Identify which cell holds the provided text, then report its (X, Y) central coordinate. 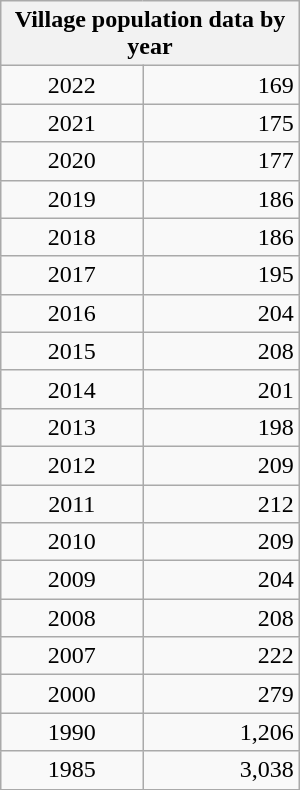
2015 (72, 351)
195 (221, 275)
2022 (72, 85)
2021 (72, 123)
2017 (72, 275)
2016 (72, 313)
2008 (72, 618)
175 (221, 123)
2009 (72, 580)
2019 (72, 199)
1985 (72, 770)
279 (221, 694)
212 (221, 503)
1990 (72, 732)
1,206 (221, 732)
177 (221, 161)
2000 (72, 694)
198 (221, 427)
3,038 (221, 770)
2010 (72, 542)
Village population data by year (150, 34)
2014 (72, 389)
2011 (72, 503)
2020 (72, 161)
2018 (72, 237)
201 (221, 389)
222 (221, 656)
2012 (72, 465)
2013 (72, 427)
2007 (72, 656)
169 (221, 85)
